Detect which cell encompasses the target text, then output its [x, y] center coordinate. 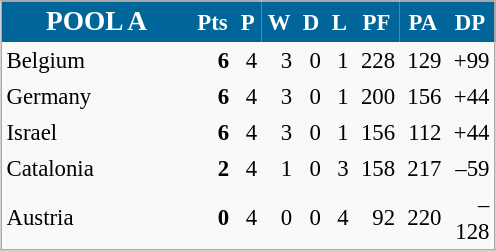
PF [376, 22]
112 [423, 132]
D [312, 22]
W [280, 22]
Pts [212, 22]
DP [470, 22]
Israel [96, 132]
158 [376, 168]
Germany [96, 96]
Austria [96, 218]
220 [423, 218]
POOL A [96, 22]
Catalonia [96, 168]
P [248, 22]
–128 [470, 218]
92 [376, 218]
L [339, 22]
+99 [470, 60]
PA [423, 22]
200 [376, 96]
–59 [470, 168]
228 [376, 60]
217 [423, 168]
2 [212, 168]
129 [423, 60]
Belgium [96, 60]
